Provide the (x, y) coordinate of the cell's center where the given text is located.  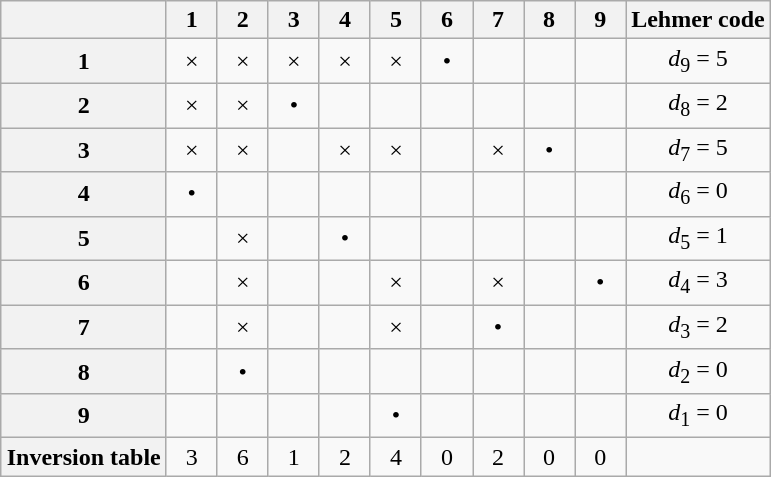
d6 = 0 (698, 194)
d5 = 1 (698, 238)
Inversion table (84, 457)
d9 = 5 (698, 61)
d1 = 0 (698, 416)
Lehmer code (698, 20)
d7 = 5 (698, 150)
d4 = 3 (698, 283)
d3 = 2 (698, 327)
d2 = 0 (698, 371)
d8 = 2 (698, 105)
